Determine the (X, Y) coordinate at the center of the cell enclosing the given text.  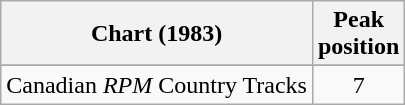
Chart (1983) (157, 34)
Canadian RPM Country Tracks (157, 85)
Peakposition (358, 34)
7 (358, 85)
